Determine the [X, Y] coordinate at the center of the cell enclosing the given text.  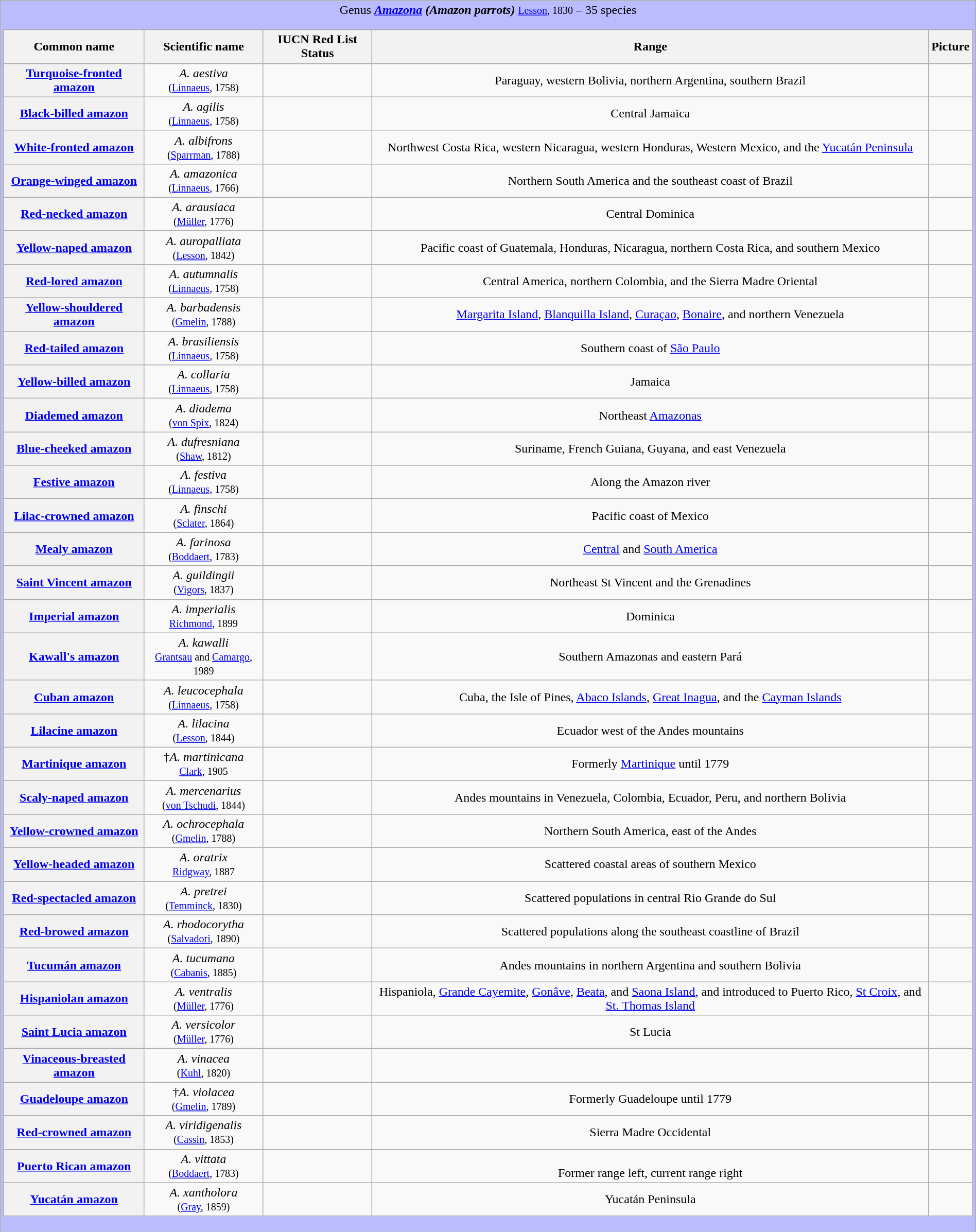
Kawall's amazon [74, 656]
A. kawalli Grantsau and Camargo, 1989 [203, 656]
Festive amazon [74, 482]
Central and South America [651, 549]
Yucatán Peninsula [651, 1200]
A. pretrei (Temminck, 1830) [203, 898]
A. albifrons (Sparrman, 1788) [203, 147]
Common name [74, 46]
Andes mountains in Venezuela, Colombia, Ecuador, Peru, and northern Bolivia [651, 797]
A. festiva (Linnaeus, 1758) [203, 482]
Central Dominica [651, 214]
Red-crowned amazon [74, 1133]
Cuban amazon [74, 697]
IUCN Red List Status [317, 46]
Mealy amazon [74, 549]
Suriname, French Guiana, Guyana, and east Venezuela [651, 449]
A. oratrix Ridgway, 1887 [203, 865]
Yellow-headed amazon [74, 865]
Vinaceous-breasted amazon [74, 1066]
A. collaria (Linnaeus, 1758) [203, 382]
A. imperialis Richmond, 1899 [203, 616]
Ecuador west of the Andes mountains [651, 730]
Red-browed amazon [74, 932]
A. amazonica (Linnaeus, 1766) [203, 180]
Along the Amazon river [651, 482]
†A. violacea (Gmelin, 1789) [203, 1099]
Diademed amazon [74, 415]
Martinique amazon [74, 764]
A. dufresniana (Shaw, 1812) [203, 449]
Northeast Amazonas [651, 415]
Margarita Island, Blanquilla Island, Curaçao, Bonaire, and northern Venezuela [651, 315]
Jamaica [651, 382]
Imperial amazon [74, 616]
Scattered populations in central Rio Grande do Sul [651, 898]
Northern South America and the southeast coast of Brazil [651, 180]
Saint Vincent amazon [74, 583]
A. versicolor (Müller, 1776) [203, 1032]
A. xantholora (Gray, 1859) [203, 1200]
Andes mountains in northern Argentina and southern Bolivia [651, 965]
Lilac-crowned amazon [74, 516]
Scattered coastal areas of southern Mexico [651, 865]
Yellow-crowned amazon [74, 831]
Red-lored amazon [74, 281]
A. rhodocorytha (Salvadori, 1890) [203, 932]
Orange-winged amazon [74, 180]
Dominica [651, 616]
A. vinacea (Kuhl, 1820) [203, 1066]
Blue-cheeked amazon [74, 449]
Yucatán amazon [74, 1200]
A. tucumana (Cabanis, 1885) [203, 965]
Yellow-billed amazon [74, 382]
A. leucocephala (Linnaeus, 1758) [203, 697]
A. finschi (Sclater, 1864) [203, 516]
Hispaniola, Grande Cayemite, Gonâve, Beata, and Saona Island, and introduced to Puerto Rico, St Croix, and St. Thomas Island [651, 999]
A. viridigenalis (Cassin, 1853) [203, 1133]
Formerly Guadeloupe until 1779 [651, 1099]
A. barbadensis (Gmelin, 1788) [203, 315]
A. diadema (von Spix, 1824) [203, 415]
A. vittata (Boddaert, 1783) [203, 1166]
Scientific name [203, 46]
Hispaniolan amazon [74, 999]
†A. martinicana Clark, 1905 [203, 764]
Southern coast of São Paulo [651, 348]
Southern Amazonas and eastern Pará [651, 656]
A. ventralis (Müller, 1776) [203, 999]
Puerto Rican amazon [74, 1166]
Tucumán amazon [74, 965]
Northern South America, east of the Andes [651, 831]
Red-necked amazon [74, 214]
Pacific coast of Guatemala, Honduras, Nicaragua, northern Costa Rica, and southern Mexico [651, 247]
White-fronted amazon [74, 147]
A. agilis (Linnaeus, 1758) [203, 113]
Northwest Costa Rica, western Nicaragua, western Honduras, Western Mexico, and the Yucatán Peninsula [651, 147]
Yellow-shouldered amazon [74, 315]
A. brasiliensis (Linnaeus, 1758) [203, 348]
Guadeloupe amazon [74, 1099]
A. aestiva (Linnaeus, 1758) [203, 80]
Yellow-naped amazon [74, 247]
Central America, northern Colombia, and the Sierra Madre Oriental [651, 281]
Picture [950, 46]
Saint Lucia amazon [74, 1032]
Northeast St Vincent and the Grenadines [651, 583]
Range [651, 46]
Turquoise-fronted amazon [74, 80]
Pacific coast of Mexico [651, 516]
Black-billed amazon [74, 113]
A. guildingii (Vigors, 1837) [203, 583]
Cuba, the Isle of Pines, Abaco Islands, Great Inagua, and the Cayman Islands [651, 697]
A. lilacina (Lesson, 1844) [203, 730]
A. ochrocephala (Gmelin, 1788) [203, 831]
Lilacine amazon [74, 730]
Formerly Martinique until 1779 [651, 764]
Sierra Madre Occidental [651, 1133]
Former range left, current range right [651, 1166]
A. mercenarius (von Tschudi, 1844) [203, 797]
A. auropalliata (Lesson, 1842) [203, 247]
Red-tailed amazon [74, 348]
Red-spectacled amazon [74, 898]
A. autumnalis (Linnaeus, 1758) [203, 281]
Scaly-naped amazon [74, 797]
A. farinosa (Boddaert, 1783) [203, 549]
A. arausiaca (Müller, 1776) [203, 214]
St Lucia [651, 1032]
Scattered populations along the southeast coastline of Brazil [651, 932]
Central Jamaica [651, 113]
Paraguay, western Bolivia, northern Argentina, southern Brazil [651, 80]
